Extract the (x, y) coordinate from the center of the cell holding the provided text.  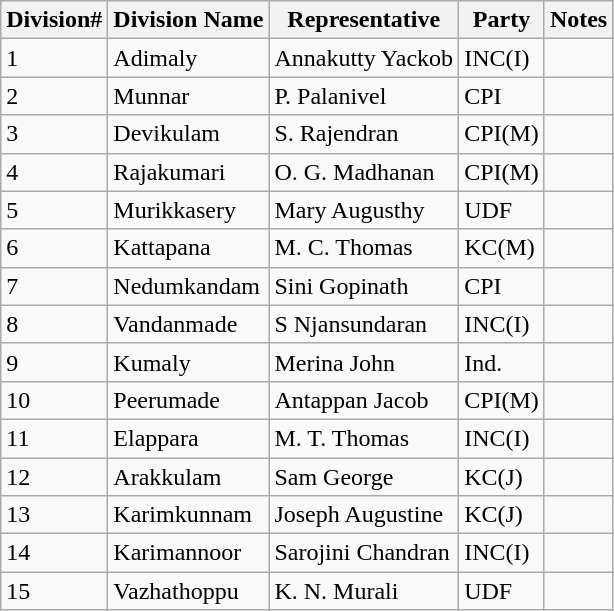
14 (54, 553)
S Njansundaran (364, 324)
8 (54, 324)
Representative (364, 20)
7 (54, 286)
6 (54, 248)
Joseph Augustine (364, 515)
Karimkunnam (188, 515)
Mary Augusthy (364, 210)
S. Rajendran (364, 134)
Notes (578, 20)
Division Name (188, 20)
K. N. Murali (364, 591)
Adimaly (188, 58)
5 (54, 210)
Vazhathoppu (188, 591)
3 (54, 134)
KC(M) (502, 248)
O. G. Madhanan (364, 172)
Party (502, 20)
Arakkulam (188, 477)
Ind. (502, 362)
Merina John (364, 362)
10 (54, 400)
Devikulam (188, 134)
13 (54, 515)
Sini Gopinath (364, 286)
Elappara (188, 438)
Kumaly (188, 362)
Annakutty Yackob (364, 58)
11 (54, 438)
M. T. Thomas (364, 438)
Peerumade (188, 400)
Karimannoor (188, 553)
2 (54, 96)
P. Palanivel (364, 96)
Sarojini Chandran (364, 553)
M. C. Thomas (364, 248)
1 (54, 58)
Kattapana (188, 248)
Rajakumari (188, 172)
Division# (54, 20)
4 (54, 172)
Munnar (188, 96)
Sam George (364, 477)
Antappan Jacob (364, 400)
12 (54, 477)
Nedumkandam (188, 286)
9 (54, 362)
Vandanmade (188, 324)
Murikkasery (188, 210)
15 (54, 591)
